Provide the [X, Y] coordinate of the cell's center where the given text is located.  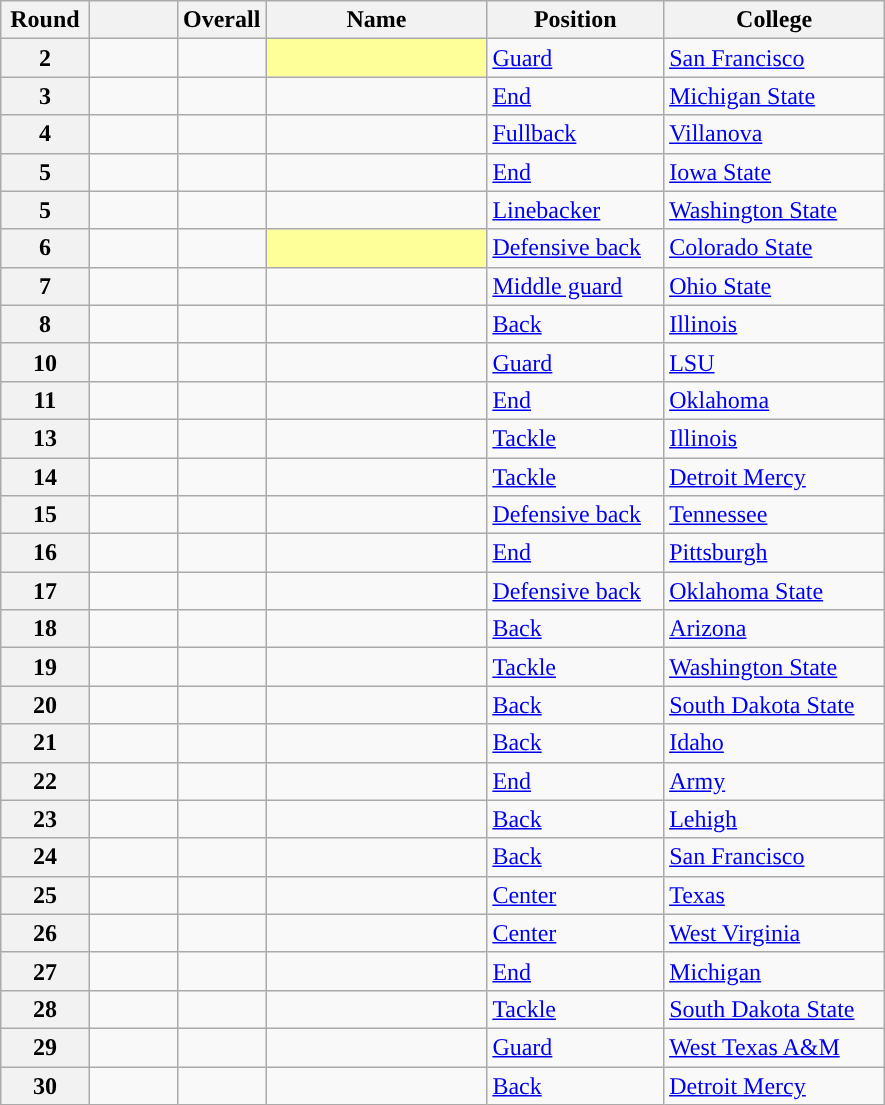
Round [45, 20]
20 [45, 705]
30 [45, 1085]
College [774, 20]
Position [576, 20]
4 [45, 134]
Middle guard [576, 286]
27 [45, 971]
Fullback [576, 134]
Name [376, 20]
24 [45, 857]
Texas [774, 895]
11 [45, 400]
8 [45, 324]
19 [45, 667]
28 [45, 1009]
18 [45, 629]
Oklahoma [774, 400]
21 [45, 743]
10 [45, 362]
26 [45, 933]
West Texas A&M [774, 1047]
14 [45, 477]
22 [45, 781]
15 [45, 515]
Villanova [774, 134]
Lehigh [774, 819]
Michigan State [774, 96]
Iowa State [774, 172]
3 [45, 96]
Colorado State [774, 248]
25 [45, 895]
Ohio State [774, 286]
Arizona [774, 629]
Linebacker [576, 210]
Overall [222, 20]
7 [45, 286]
Tennessee [774, 515]
2 [45, 58]
13 [45, 438]
West Virginia [774, 933]
Idaho [774, 743]
16 [45, 553]
23 [45, 819]
6 [45, 248]
29 [45, 1047]
Pittsburgh [774, 553]
Michigan [774, 971]
17 [45, 591]
Army [774, 781]
LSU [774, 362]
Oklahoma State [774, 591]
